Return the [x, y] coordinate for the center point of the cell that contains the specified text.  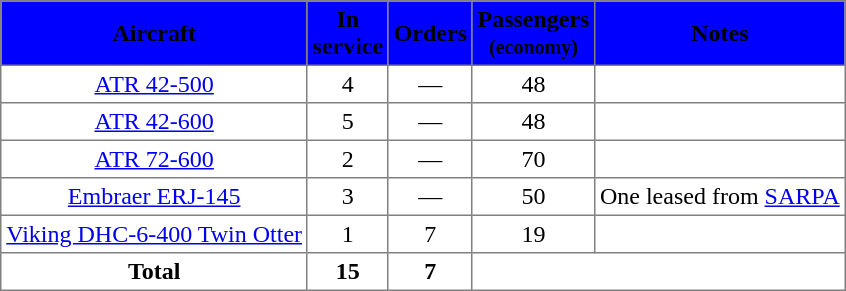
In service [348, 33]
ATR 42-500 [154, 84]
Notes [720, 33]
5 [348, 122]
15 [348, 272]
Viking DHC-6-400 Twin Otter [154, 234]
19 [533, 234]
ATR 42-600 [154, 122]
3 [348, 197]
Passengers (economy) [533, 33]
Aircraft [154, 33]
4 [348, 84]
Orders [430, 33]
Total [154, 272]
50 [533, 197]
70 [533, 159]
One leased from SARPA [720, 197]
Embraer ERJ-145 [154, 197]
1 [348, 234]
ATR 72-600 [154, 159]
2 [348, 159]
